From the cell containing the given text, extract its center point as [X, Y] coordinate. 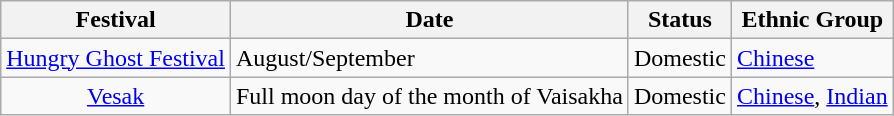
Date [429, 20]
Chinese [812, 58]
Festival [116, 20]
August/September [429, 58]
Ethnic Group [812, 20]
Vesak [116, 96]
Chinese, Indian [812, 96]
Hungry Ghost Festival [116, 58]
Full moon day of the month of Vaisakha [429, 96]
Status [680, 20]
